Return the (X, Y) coordinate for the center point of the cell that contains the specified text.  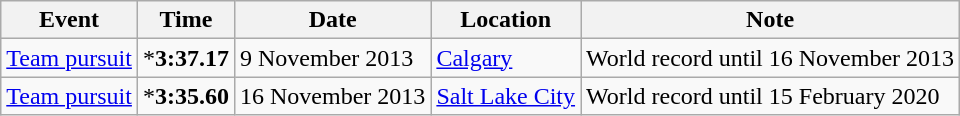
Time (186, 20)
*3:35.60 (186, 96)
Calgary (506, 58)
Note (770, 20)
Location (506, 20)
Salt Lake City (506, 96)
9 November 2013 (332, 58)
Date (332, 20)
Event (70, 20)
World record until 15 February 2020 (770, 96)
*3:37.17 (186, 58)
World record until 16 November 2013 (770, 58)
16 November 2013 (332, 96)
